Return the [X, Y] coordinate for the center point of the cell that contains the specified text.  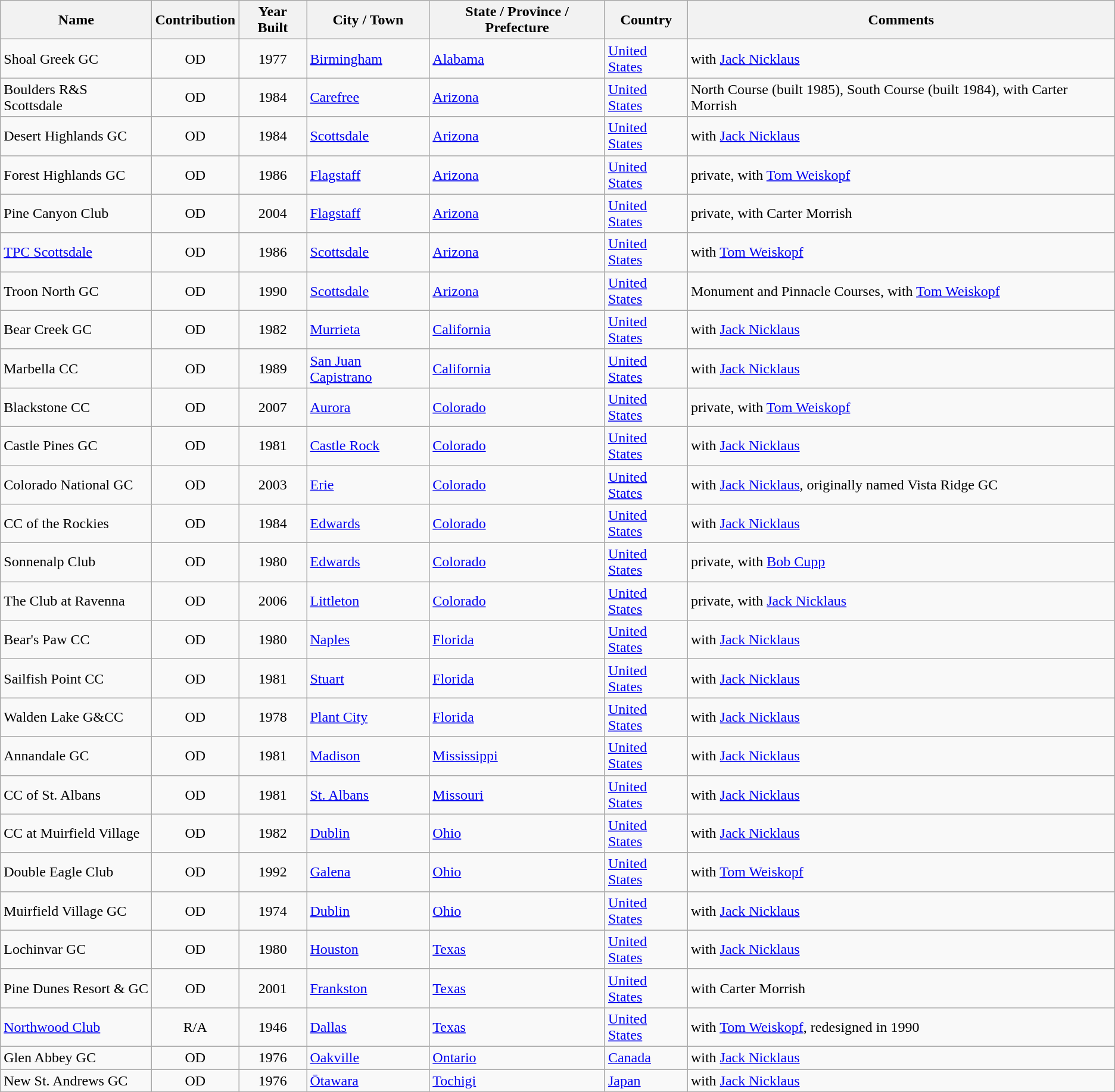
1977 [273, 58]
Birmingham [368, 58]
Castle Rock [368, 445]
San Juan Capistrano [368, 368]
1990 [273, 291]
CC of St. Albans [76, 794]
Japan [646, 1081]
North Course (built 1985), South Course (built 1984), with Carter Morrish [901, 98]
1974 [273, 911]
Sailfish Point CC [76, 679]
New St. Andrews GC [76, 1081]
Name [76, 20]
1978 [273, 717]
Alabama [517, 58]
2006 [273, 601]
2001 [273, 988]
Mississippi [517, 756]
Annandale GC [76, 756]
State / Province / Prefecture [517, 20]
Desert Highlands GC [76, 136]
Muirfield Village GC [76, 911]
Galena [368, 872]
Boulders R&S Scottsdale [76, 98]
Madison [368, 756]
Frankston [368, 988]
Bear's Paw CC [76, 639]
Year Built [273, 20]
Double Eagle Club [76, 872]
2004 [273, 213]
Plant City [368, 717]
CC of the Rockies [76, 524]
2003 [273, 485]
Pine Canyon Club [76, 213]
Missouri [517, 794]
private, with Bob Cupp [901, 562]
Glen Abbey GC [76, 1057]
Stuart [368, 679]
Aurora [368, 407]
with Carter Morrish [901, 988]
St. Albans [368, 794]
Contribution [195, 20]
R/A [195, 1027]
Erie [368, 485]
Sonnenalp Club [76, 562]
Bear Creek GC [76, 330]
Comments [901, 20]
Northwood Club [76, 1027]
Tochigi [517, 1081]
private, with Jack Nicklaus [901, 601]
with Tom Weiskopf, redesigned in 1990 [901, 1027]
Forest Highlands GC [76, 175]
Lochinvar GC [76, 949]
Colorado National GC [76, 485]
Naples [368, 639]
The Club at Ravenna [76, 601]
Marbella CC [76, 368]
Murrieta [368, 330]
1989 [273, 368]
Shoal Greek GC [76, 58]
Dallas [368, 1027]
private, with Carter Morrish [901, 213]
Houston [368, 949]
City / Town [368, 20]
Monument and Pinnacle Courses, with Tom Weiskopf [901, 291]
Pine Dunes Resort & GC [76, 988]
1946 [273, 1027]
Castle Pines GC [76, 445]
Littleton [368, 601]
Ōtawara [368, 1081]
TPC Scottsdale [76, 252]
Oakville [368, 1057]
CC at Muirfield Village [76, 834]
2007 [273, 407]
1992 [273, 872]
Country [646, 20]
Ontario [517, 1057]
Blackstone CC [76, 407]
Canada [646, 1057]
with Jack Nicklaus, originally named Vista Ridge GC [901, 485]
Walden Lake G&CC [76, 717]
Troon North GC [76, 291]
Carefree [368, 98]
